Locate the cell with the specified text and output its [x, y] center coordinate. 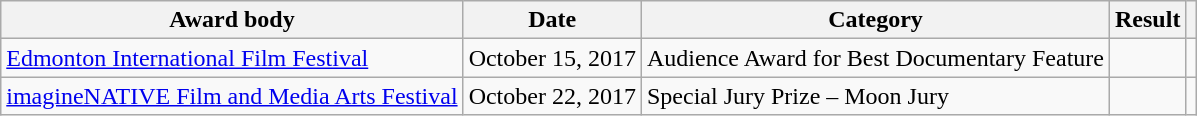
October 15, 2017 [552, 58]
Category [875, 20]
Audience Award for Best Documentary Feature [875, 58]
Result [1148, 20]
Edmonton International Film Festival [232, 58]
October 22, 2017 [552, 96]
Award body [232, 20]
Special Jury Prize – Moon Jury [875, 96]
Date [552, 20]
imagineNATIVE Film and Media Arts Festival [232, 96]
